Find where the given text appears and provide that cell's center as (x, y) coordinate. 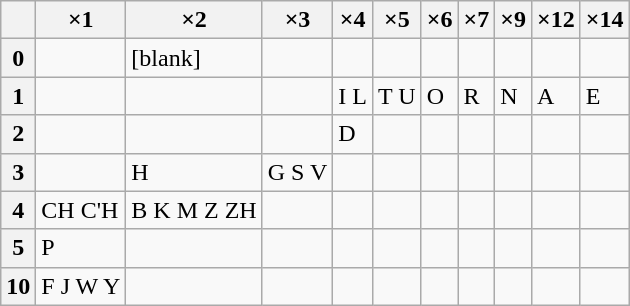
×14 (604, 20)
0 (18, 58)
2 (18, 134)
E (604, 96)
G S V (298, 172)
×4 (353, 20)
O (440, 96)
×5 (398, 20)
4 (18, 210)
3 (18, 172)
N (514, 96)
A (556, 96)
[blank] (194, 58)
D (353, 134)
P (81, 248)
×3 (298, 20)
R (476, 96)
I L (353, 96)
H (194, 172)
×7 (476, 20)
10 (18, 286)
×9 (514, 20)
×2 (194, 20)
5 (18, 248)
F J W Y (81, 286)
×12 (556, 20)
T U (398, 96)
×1 (81, 20)
1 (18, 96)
×6 (440, 20)
B K M Z ZH (194, 210)
CH C'H (81, 210)
